Return the (X, Y) coordinate for the center point of the cell that contains the specified text.  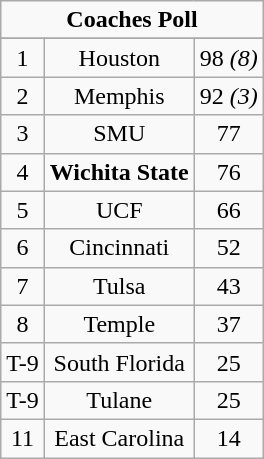
Coaches Poll (132, 20)
4 (23, 172)
Cincinnati (119, 248)
UCF (119, 210)
Tulane (119, 400)
11 (23, 438)
52 (228, 248)
2 (23, 96)
3 (23, 134)
Tulsa (119, 286)
76 (228, 172)
8 (23, 324)
South Florida (119, 362)
43 (228, 286)
98 (8) (228, 58)
92 (3) (228, 96)
7 (23, 286)
Memphis (119, 96)
Wichita State (119, 172)
6 (23, 248)
77 (228, 134)
1 (23, 58)
14 (228, 438)
5 (23, 210)
66 (228, 210)
East Carolina (119, 438)
37 (228, 324)
SMU (119, 134)
Temple (119, 324)
Houston (119, 58)
